Extract the (X, Y) coordinate from the center of the cell holding the provided text.  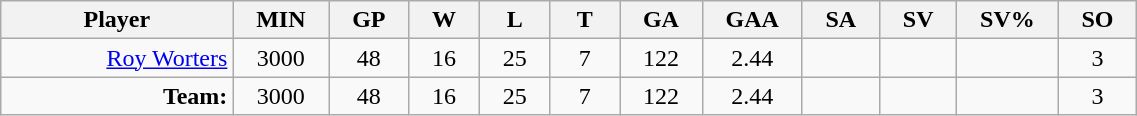
Roy Worters (117, 58)
SV% (1008, 20)
GA (662, 20)
Team: (117, 96)
T (585, 20)
GAA (752, 20)
SA (840, 20)
MIN (281, 20)
Player (117, 20)
W (444, 20)
GP (369, 20)
SO (1098, 20)
SV (918, 20)
L (514, 20)
